Return the [X, Y] coordinate for the center point of the cell that contains the specified text.  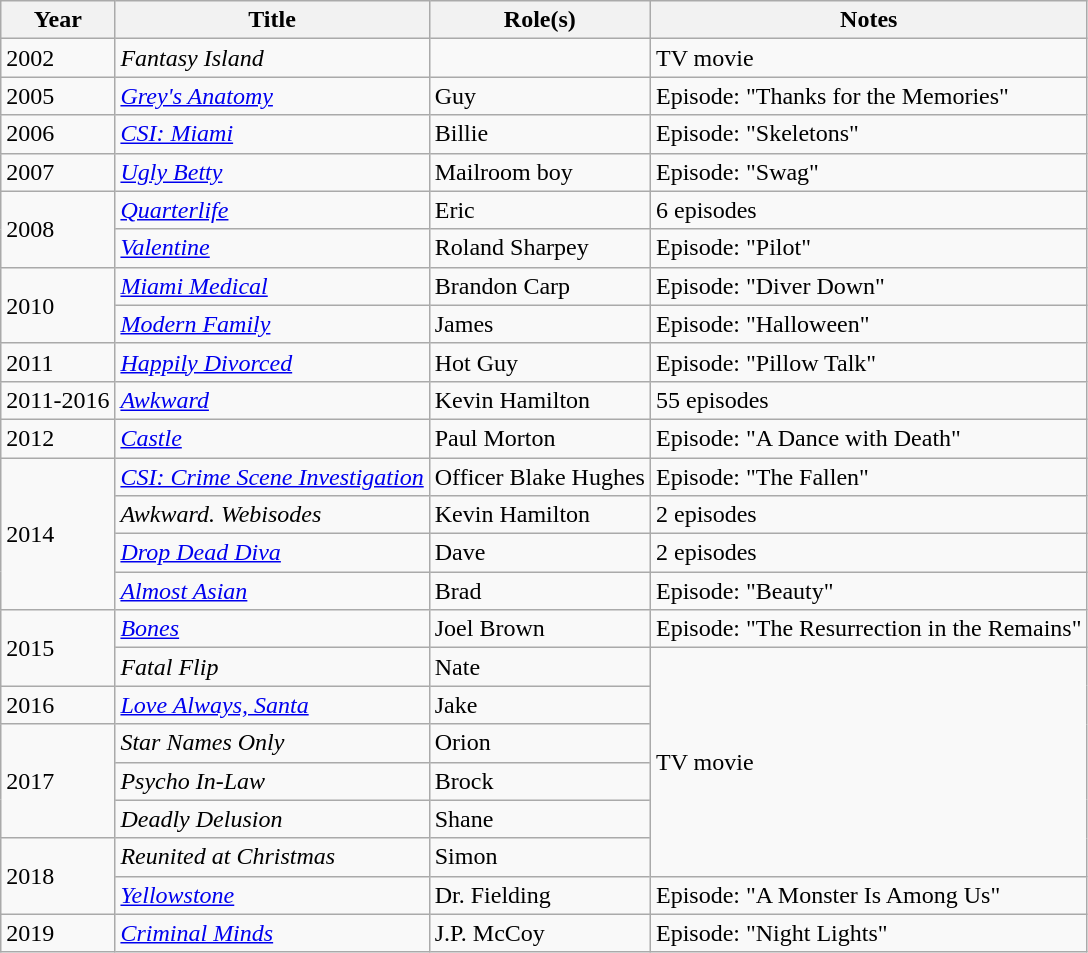
Brad [540, 591]
Episode: "Thanks for the Memories" [868, 96]
2005 [58, 96]
2007 [58, 172]
Paul Morton [540, 438]
2015 [58, 648]
Love Always, Santa [272, 705]
Dr. Fielding [540, 895]
Episode: "A Monster Is Among Us" [868, 895]
Valentine [272, 248]
Deadly Delusion [272, 819]
55 episodes [868, 400]
2010 [58, 305]
2002 [58, 58]
Episode: "A Dance with Death" [868, 438]
Awkward [272, 400]
Year [58, 20]
Almost Asian [272, 591]
2019 [58, 933]
Roland Sharpey [540, 248]
Orion [540, 743]
Fantasy Island [272, 58]
Reunited at Christmas [272, 857]
2008 [58, 229]
Guy [540, 96]
Episode: "Swag" [868, 172]
Episode: "The Fallen" [868, 477]
Title [272, 20]
Castle [272, 438]
Modern Family [272, 324]
Nate [540, 667]
Brandon Carp [540, 286]
Episode: "Pillow Talk" [868, 362]
2006 [58, 134]
2017 [58, 781]
2011 [58, 362]
Yellowstone [272, 895]
Joel Brown [540, 629]
Awkward. Webisodes [272, 515]
Psycho In-Law [272, 781]
Criminal Minds [272, 933]
Officer Blake Hughes [540, 477]
Episode: "Halloween" [868, 324]
Brock [540, 781]
Role(s) [540, 20]
Happily Divorced [272, 362]
Grey's Anatomy [272, 96]
CSI: Crime Scene Investigation [272, 477]
2011-2016 [58, 400]
Mailroom boy [540, 172]
Episode: "Beauty" [868, 591]
Episode: "Skeletons" [868, 134]
Bones [272, 629]
Shane [540, 819]
Hot Guy [540, 362]
Jake [540, 705]
Billie [540, 134]
Simon [540, 857]
James [540, 324]
6 episodes [868, 210]
Episode: "Pilot" [868, 248]
CSI: Miami [272, 134]
2014 [58, 534]
Episode: "The Resurrection in the Remains" [868, 629]
Drop Dead Diva [272, 553]
2012 [58, 438]
Quarterlife [272, 210]
Eric [540, 210]
Fatal Flip [272, 667]
Episode: "Diver Down" [868, 286]
Miami Medical [272, 286]
2018 [58, 876]
Notes [868, 20]
2016 [58, 705]
Star Names Only [272, 743]
Ugly Betty [272, 172]
Episode: "Night Lights" [868, 933]
Dave [540, 553]
J.P. McCoy [540, 933]
